Identify which cell holds the provided text, then report its (X, Y) central coordinate. 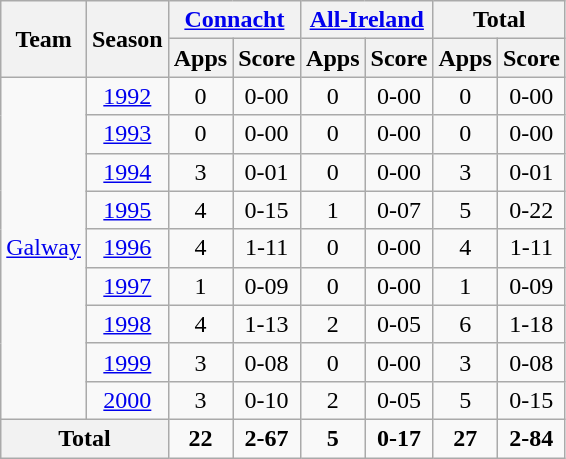
1999 (127, 362)
1996 (127, 248)
Season (127, 39)
Team (44, 39)
2-84 (531, 438)
1-13 (267, 324)
0-10 (267, 400)
1994 (127, 172)
All-Ireland (367, 20)
1993 (127, 134)
0-22 (531, 210)
1992 (127, 96)
1998 (127, 324)
2-67 (267, 438)
22 (200, 438)
Galway (44, 248)
2000 (127, 400)
Connacht (234, 20)
1997 (127, 286)
0-17 (399, 438)
1995 (127, 210)
27 (465, 438)
0-07 (399, 210)
1-18 (531, 324)
6 (465, 324)
